Determine the (x, y) coordinate at the center of the cell enclosing the given text.  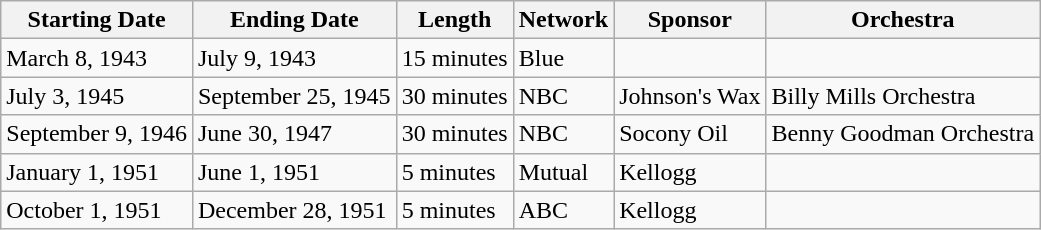
Orchestra (903, 20)
July 3, 1945 (97, 96)
September 9, 1946 (97, 134)
Billy Mills Orchestra (903, 96)
March 8, 1943 (97, 58)
Ending Date (294, 20)
Socony Oil (690, 134)
September 25, 1945 (294, 96)
June 30, 1947 (294, 134)
January 1, 1951 (97, 172)
October 1, 1951 (97, 210)
Mutual (563, 172)
Blue (563, 58)
Starting Date (97, 20)
Benny Goodman Orchestra (903, 134)
Network (563, 20)
Length (454, 20)
December 28, 1951 (294, 210)
ABC (563, 210)
June 1, 1951 (294, 172)
July 9, 1943 (294, 58)
Johnson's Wax (690, 96)
15 minutes (454, 58)
Sponsor (690, 20)
